Provide the [X, Y] coordinate of the cell's center where the given text is located.  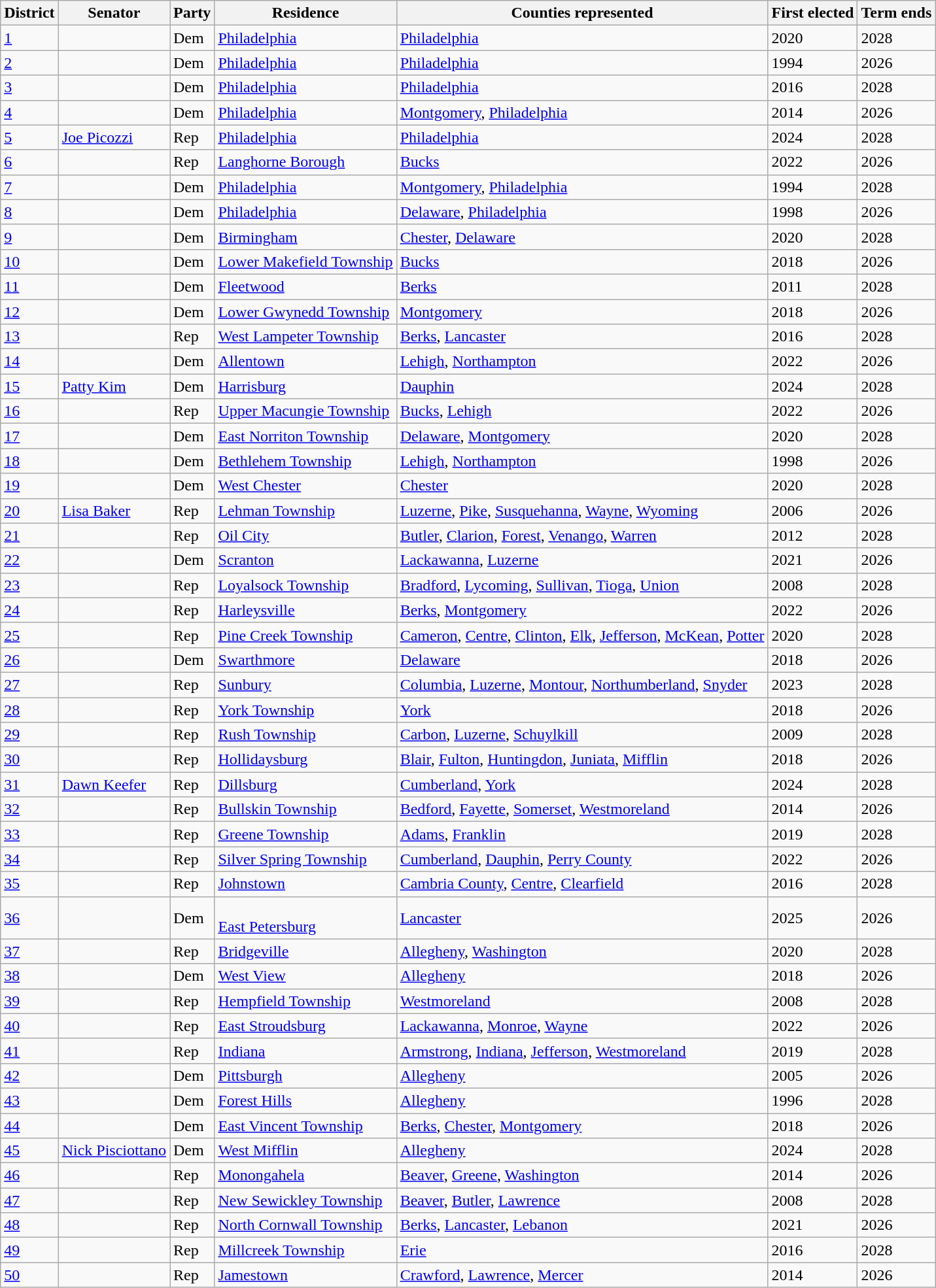
Lackawanna, Monroe, Wayne [582, 1026]
Pine Creek Township [305, 635]
2009 [812, 735]
33 [29, 834]
30 [29, 760]
18 [29, 461]
East Vincent Township [305, 1125]
48 [29, 1225]
Langhorne Borough [305, 162]
First elected [812, 13]
Upper Macungie Township [305, 411]
42 [29, 1076]
Term ends [896, 13]
Bucks, Lehigh [582, 411]
Armstrong, Indiana, Jefferson, Westmoreland [582, 1051]
Monongahela [305, 1176]
Chester, Delaware [582, 237]
District [29, 13]
1 [29, 38]
17 [29, 436]
Erie [582, 1250]
Greene Township [305, 834]
13 [29, 337]
14 [29, 362]
Millcreek Township [305, 1250]
Lackawanna, Luzerne [582, 560]
Scranton [305, 560]
Dauphin [582, 386]
Beaver, Greene, Washington [582, 1176]
Bullskin Township [305, 809]
19 [29, 486]
Loyalsock Township [305, 585]
Cameron, Centre, Clinton, Elk, Jefferson, McKean, Potter [582, 635]
Indiana [305, 1051]
32 [29, 809]
2005 [812, 1076]
Allegheny, Washington [582, 951]
Adams, Franklin [582, 834]
Berks, Lancaster [582, 337]
Rush Township [305, 735]
20 [29, 511]
Jamestown [305, 1275]
21 [29, 535]
Sunbury [305, 685]
23 [29, 585]
Montgomery [582, 312]
Joe Picozzi [114, 137]
50 [29, 1275]
Luzerne, Pike, Susquehanna, Wayne, Wyoming [582, 511]
Birmingham [305, 237]
Swarthmore [305, 660]
1996 [812, 1100]
46 [29, 1176]
Butler, Clarion, Forest, Venango, Warren [582, 535]
44 [29, 1125]
7 [29, 187]
Dawn Keefer [114, 785]
43 [29, 1100]
3 [29, 88]
25 [29, 635]
6 [29, 162]
Bradford, Lycoming, Sullivan, Tioga, Union [582, 585]
Patty Kim [114, 386]
Oil City [305, 535]
34 [29, 859]
49 [29, 1250]
Lancaster [582, 918]
York [582, 709]
10 [29, 262]
9 [29, 237]
27 [29, 685]
39 [29, 1001]
Beaver, Butler, Lawrence [582, 1200]
Fleetwood [305, 286]
Johnstown [305, 884]
2 [29, 63]
Pittsburgh [305, 1076]
Berks, Chester, Montgomery [582, 1125]
Delaware, Philadelphia [582, 212]
New Sewickley Township [305, 1200]
Delaware, Montgomery [582, 436]
Bedford, Fayette, Somerset, Westmoreland [582, 809]
Forest Hills [305, 1100]
Bethlehem Township [305, 461]
Berks, Lancaster, Lebanon [582, 1225]
Berks [582, 286]
Lisa Baker [114, 511]
Crawford, Lawrence, Mercer [582, 1275]
31 [29, 785]
Residence [305, 13]
Harrisburg [305, 386]
West Lampeter Township [305, 337]
Counties represented [582, 13]
Chester [582, 486]
2023 [812, 685]
Delaware [582, 660]
36 [29, 918]
4 [29, 112]
East Norriton Township [305, 436]
West View [305, 976]
West Mifflin [305, 1151]
Senator [114, 13]
2012 [812, 535]
2006 [812, 511]
15 [29, 386]
12 [29, 312]
Cumberland, York [582, 785]
40 [29, 1026]
Hollidaysburg [305, 760]
35 [29, 884]
Westmoreland [582, 1001]
North Cornwall Township [305, 1225]
Berks, Montgomery [582, 610]
11 [29, 286]
Allentown [305, 362]
York Township [305, 709]
29 [29, 735]
Cumberland, Dauphin, Perry County [582, 859]
Lower Makefield Township [305, 262]
Harleysville [305, 610]
38 [29, 976]
Blair, Fulton, Huntingdon, Juniata, Mifflin [582, 760]
5 [29, 137]
West Chester [305, 486]
47 [29, 1200]
Silver Spring Township [305, 859]
37 [29, 951]
41 [29, 1051]
East Petersburg [305, 918]
Hempfield Township [305, 1001]
Cambria County, Centre, Clearfield [582, 884]
Lehman Township [305, 511]
45 [29, 1151]
Carbon, Luzerne, Schuylkill [582, 735]
Nick Pisciottano [114, 1151]
Columbia, Luzerne, Montour, Northumberland, Snyder [582, 685]
22 [29, 560]
16 [29, 411]
24 [29, 610]
Party [192, 13]
2025 [812, 918]
26 [29, 660]
2011 [812, 286]
Dillsburg [305, 785]
East Stroudsburg [305, 1026]
Lower Gwynedd Township [305, 312]
28 [29, 709]
8 [29, 212]
Bridgeville [305, 951]
